Output the (x, y) coordinate of the center of the cell containing the given text.  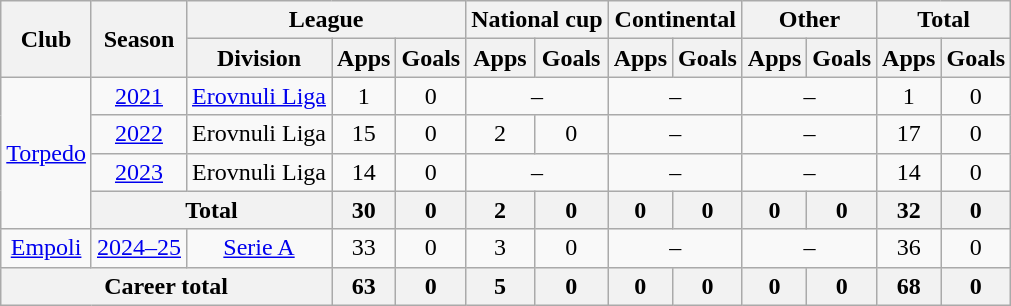
5 (500, 286)
Club (46, 39)
2021 (138, 96)
Serie A (260, 248)
30 (364, 210)
Division (260, 58)
2023 (138, 172)
League (326, 20)
National cup (537, 20)
32 (909, 210)
36 (909, 248)
15 (364, 134)
Torpedo (46, 153)
33 (364, 248)
Empoli (46, 248)
63 (364, 286)
2024–25 (138, 248)
17 (909, 134)
3 (500, 248)
2022 (138, 134)
68 (909, 286)
Other (809, 20)
Season (138, 39)
Continental (675, 20)
Career total (166, 286)
